Detect which cell encompasses the target text, then output its [X, Y] center coordinate. 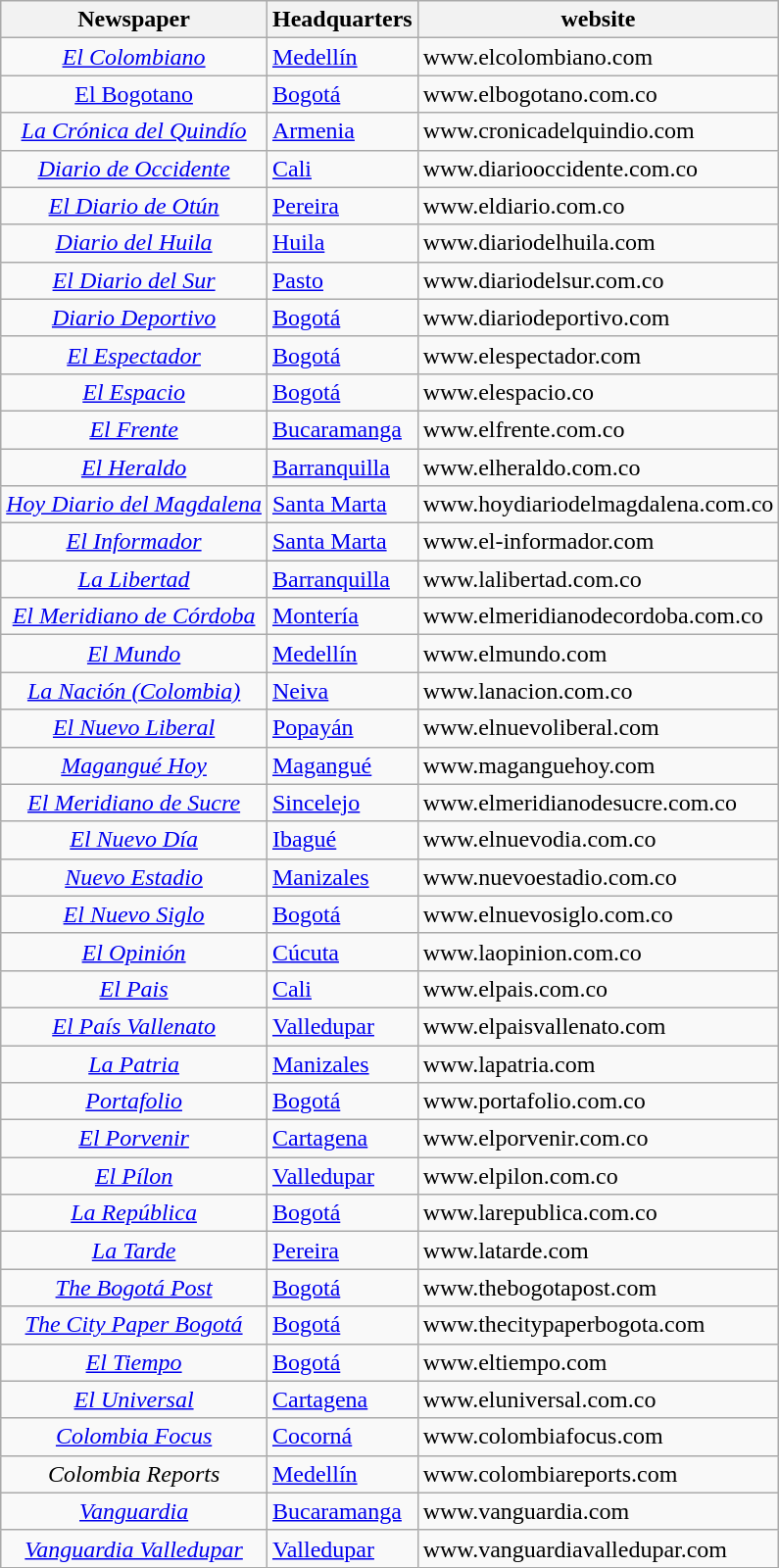
Diario Deportivo [134, 318]
The Bogotá Post [134, 1288]
www.elporvenir.com.co [598, 1139]
El Informador [134, 542]
El Heraldo [134, 467]
www.lalibertad.com.co [598, 579]
www.elfrente.com.co [598, 429]
El Meridiano de Sucre [134, 803]
Cocorná [342, 1437]
El Espacio [134, 392]
www.elmeridianodecordoba.com.co [598, 616]
website [598, 20]
Neiva [342, 691]
Huila [342, 243]
www.eldiario.com.co [598, 206]
www.elmeridianodesucre.com.co [598, 803]
www.thebogotapost.com [598, 1288]
El Nuevo Siglo [134, 914]
www.lapatria.com [598, 1063]
La República [134, 1213]
www.maganguehoy.com [598, 765]
Popayán [342, 728]
El Espectador [134, 355]
www.elcolombiano.com [598, 57]
www.portafolio.com.co [598, 1102]
Magangué Hoy [134, 765]
www.elpaisvallenato.com [598, 1026]
Vanguardia [134, 1511]
www.elespacio.co [598, 392]
Nuevo Estadio [134, 877]
www.elpais.com.co [598, 989]
Pasto [342, 280]
www.diariodelsur.com.co [598, 280]
Portafolio [134, 1102]
www.thecitypaperbogota.com [598, 1325]
www.elnuevosiglo.com.co [598, 914]
El Colombiano [134, 57]
El Mundo [134, 654]
El Pais [134, 989]
Newspaper [134, 20]
www.hoydiariodelmagdalena.com.co [598, 505]
La Nación (Colombia) [134, 691]
Cúcuta [342, 952]
www.lanacion.com.co [598, 691]
La Crónica del Quindío [134, 131]
www.elheraldo.com.co [598, 467]
El Universal [134, 1399]
El Diario del Sur [134, 280]
www.colombiareports.com [598, 1474]
www.eluniversal.com.co [598, 1399]
www.el-informador.com [598, 542]
www.elespectador.com [598, 355]
El Diario de Otún [134, 206]
Armenia [342, 131]
Hoy Diario del Magdalena [134, 505]
El Pílon [134, 1176]
La Patria [134, 1063]
www.diariodelhuila.com [598, 243]
www.laopinion.com.co [598, 952]
Vanguardia Valledupar [134, 1548]
www.nuevoestadio.com.co [598, 877]
Magangué [342, 765]
La Libertad [134, 579]
Sincelejo [342, 803]
Ibagué [342, 840]
www.elpilon.com.co [598, 1176]
El Porvenir [134, 1139]
El Meridiano de Córdoba [134, 616]
El Opinión [134, 952]
Headquarters [342, 20]
El Tiempo [134, 1362]
Montería [342, 616]
Diario de Occidente [134, 169]
El Nuevo Día [134, 840]
www.cronicadelquindio.com [598, 131]
The City Paper Bogotá [134, 1325]
Diario del Huila [134, 243]
www.elnuevodia.com.co [598, 840]
La Tarde [134, 1250]
www.colombiafocus.com [598, 1437]
El Frente [134, 429]
www.elnuevoliberal.com [598, 728]
Colombia Reports [134, 1474]
El Bogotano [134, 94]
El Nuevo Liberal [134, 728]
El País Vallenato [134, 1026]
www.diariooccidente.com.co [598, 169]
www.vanguardiavalledupar.com [598, 1548]
www.latarde.com [598, 1250]
www.vanguardia.com [598, 1511]
www.diariodeportivo.com [598, 318]
www.elmundo.com [598, 654]
www.elbogotano.com.co [598, 94]
www.eltiempo.com [598, 1362]
www.larepublica.com.co [598, 1213]
Colombia Focus [134, 1437]
